Locate the cell with the specified text and output its (X, Y) center coordinate. 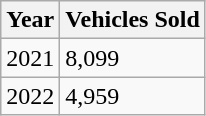
Vehicles Sold (133, 20)
2021 (30, 58)
Year (30, 20)
4,959 (133, 96)
8,099 (133, 58)
2022 (30, 96)
